Capture the cell that displays the provided text and extract its [X, Y] central coordinate. 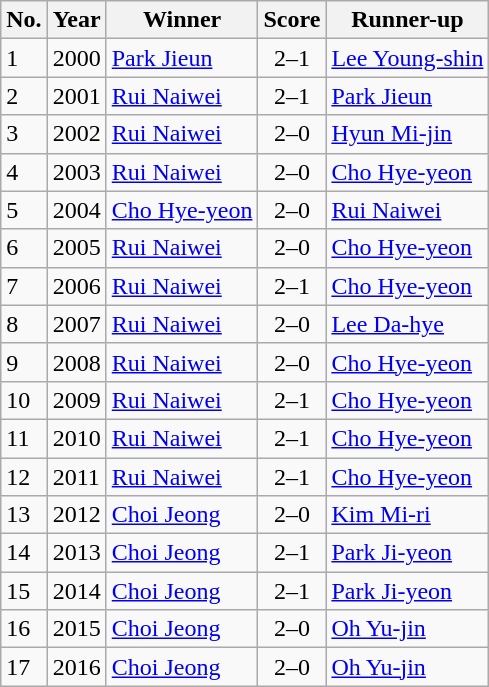
9 [24, 362]
Winner [182, 20]
17 [24, 667]
2010 [76, 438]
2005 [76, 248]
Year [76, 20]
Kim Mi-ri [408, 515]
2004 [76, 210]
16 [24, 629]
2015 [76, 629]
Hyun Mi-jin [408, 134]
2003 [76, 172]
2013 [76, 553]
11 [24, 438]
Score [292, 20]
14 [24, 553]
6 [24, 248]
2008 [76, 362]
2001 [76, 96]
1 [24, 58]
2009 [76, 400]
2007 [76, 324]
2 [24, 96]
2002 [76, 134]
4 [24, 172]
Lee Young-shin [408, 58]
5 [24, 210]
7 [24, 286]
8 [24, 324]
2006 [76, 286]
Runner-up [408, 20]
2012 [76, 515]
No. [24, 20]
Lee Da-hye [408, 324]
15 [24, 591]
2000 [76, 58]
2014 [76, 591]
2016 [76, 667]
3 [24, 134]
12 [24, 477]
13 [24, 515]
10 [24, 400]
2011 [76, 477]
